Provide the [X, Y] coordinate of the cell's center where the given text is located.  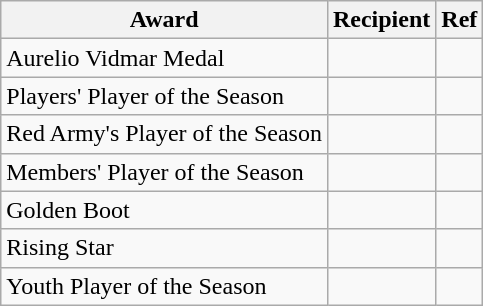
Recipient [381, 20]
Aurelio Vidmar Medal [164, 58]
Members' Player of the Season [164, 172]
Rising Star [164, 248]
Red Army's Player of the Season [164, 134]
Award [164, 20]
Players' Player of the Season [164, 96]
Golden Boot [164, 210]
Youth Player of the Season [164, 286]
Ref [460, 20]
